Detect which cell encompasses the target text, then output its (x, y) center coordinate. 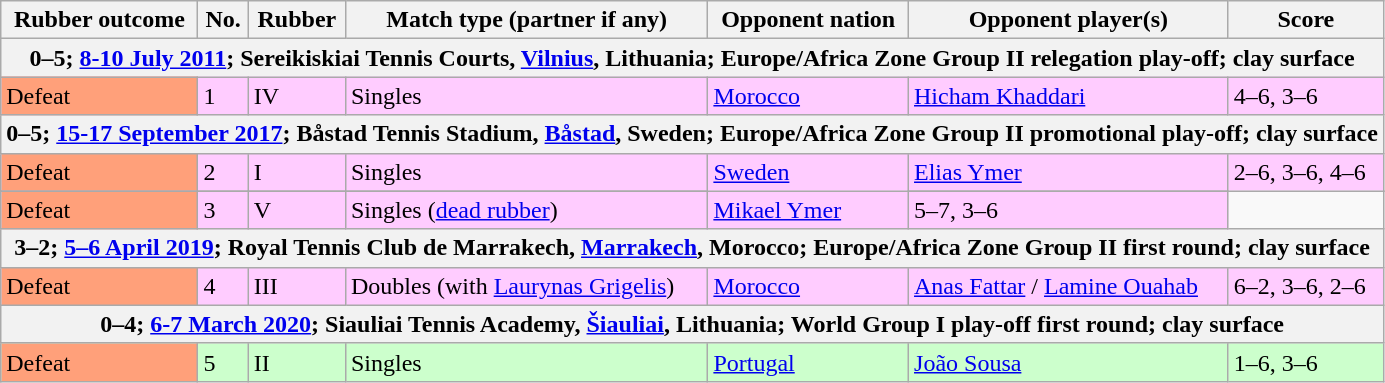
Match type (partner if any) (526, 20)
3–2; 5–6 April 2019; Royal Tennis Club de Marrakech, Marrakech, Morocco; Europe/Africa Zone Group II first round; clay surface (692, 248)
V (296, 210)
4–6, 3–6 (1306, 96)
5–7, 3–6 (1069, 210)
2 (223, 172)
1–6, 3–6 (1306, 362)
Sweden (808, 172)
Hicham Khaddari (1069, 96)
2–6, 3–6, 4–6 (1306, 172)
1 (223, 96)
3 (223, 210)
IV (296, 96)
Singles (dead rubber) (526, 210)
0–4; 6-7 March 2020; Siauliai Tennis Academy, Šiauliai, Lithuania; World Group I play-off first round; clay surface (692, 324)
Elias Ymer (1069, 172)
0–5; 15-17 September 2017; Båstad Tennis Stadium, Båstad, Sweden; Europe/Africa Zone Group II promotional play-off; clay surface (692, 134)
I (296, 172)
II (296, 362)
5 (223, 362)
Mikael Ymer (808, 210)
João Sousa (1069, 362)
Anas Fattar / Lamine Ouahab (1069, 286)
Opponent nation (808, 20)
III (296, 286)
Score (1306, 20)
Portugal (808, 362)
6–2, 3–6, 2–6 (1306, 286)
Opponent player(s) (1069, 20)
Doubles (with Laurynas Grigelis) (526, 286)
0–5; 8-10 July 2011; Sereikiskiai Tennis Courts, Vilnius, Lithuania; Europe/Africa Zone Group II relegation play-off; clay surface (692, 58)
4 (223, 286)
No. (223, 20)
Rubber (296, 20)
Rubber outcome (100, 20)
